Return the (X, Y) coordinate for the center point of the cell that contains the specified text.  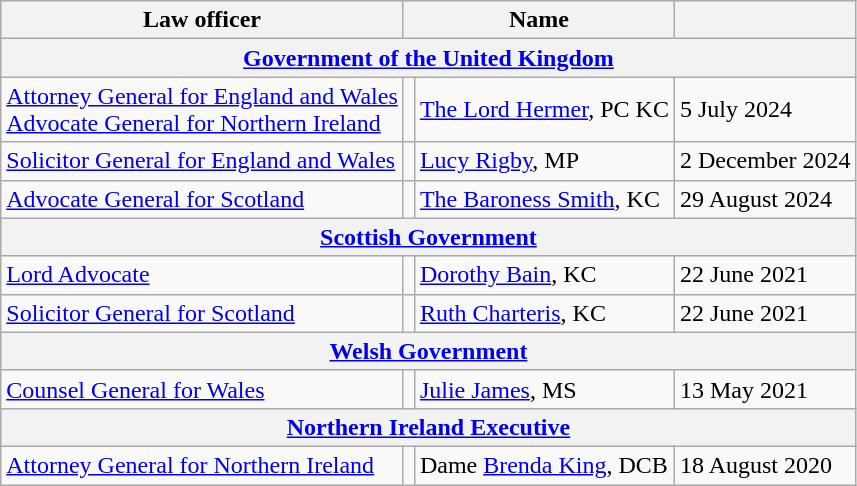
29 August 2024 (765, 199)
Advocate General for Scotland (202, 199)
Counsel General for Wales (202, 389)
Welsh Government (428, 351)
2 December 2024 (765, 161)
Scottish Government (428, 237)
Northern Ireland Executive (428, 427)
Government of the United Kingdom (428, 58)
Attorney General for Northern Ireland (202, 465)
The Baroness Smith, KC (544, 199)
Attorney General for England and WalesAdvocate General for Northern Ireland (202, 110)
18 August 2020 (765, 465)
Lord Advocate (202, 275)
Name (538, 20)
Ruth Charteris, KC (544, 313)
Lucy Rigby, MP (544, 161)
The Lord Hermer, PC KC (544, 110)
13 May 2021 (765, 389)
Law officer (202, 20)
Solicitor General for Scotland (202, 313)
Julie James, MS (544, 389)
Dorothy Bain, KC (544, 275)
5 July 2024 (765, 110)
Dame Brenda King, DCB (544, 465)
Solicitor General for England and Wales (202, 161)
